Locate the cell with the specified text and output its (X, Y) center coordinate. 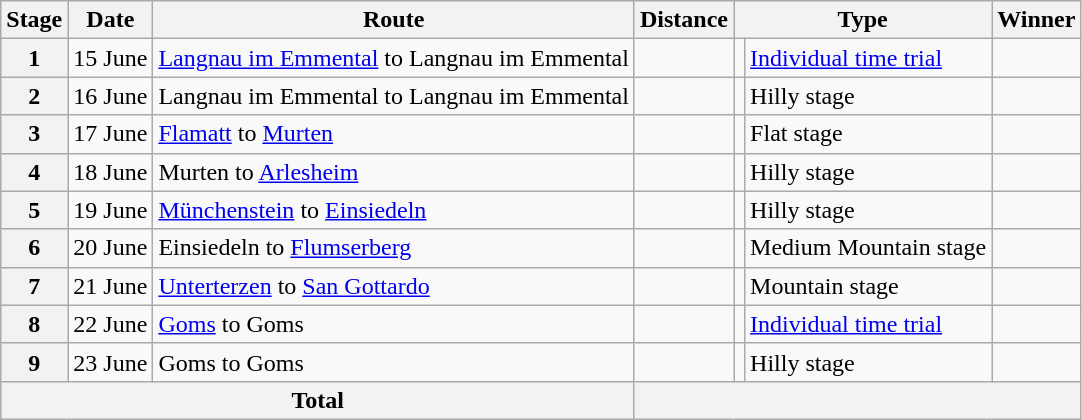
Mountain stage (868, 286)
Medium Mountain stage (868, 248)
4 (34, 172)
21 June (110, 286)
1 (34, 58)
7 (34, 286)
Stage (34, 20)
Einsiedeln to Flumserberg (394, 248)
Murten to Arlesheim (394, 172)
9 (34, 362)
Type (863, 20)
Unterterzen to San Gottardo (394, 286)
2 (34, 96)
18 June (110, 172)
15 June (110, 58)
8 (34, 324)
Route (394, 20)
Date (110, 20)
22 June (110, 324)
17 June (110, 134)
16 June (110, 96)
3 (34, 134)
23 June (110, 362)
6 (34, 248)
Flat stage (868, 134)
Distance (684, 20)
19 June (110, 210)
5 (34, 210)
Münchenstein to Einsiedeln (394, 210)
Total (318, 400)
Flamatt to Murten (394, 134)
20 June (110, 248)
Winner (1036, 20)
